For the text-containing cell, return its midpoint in [X, Y] coordinate format. 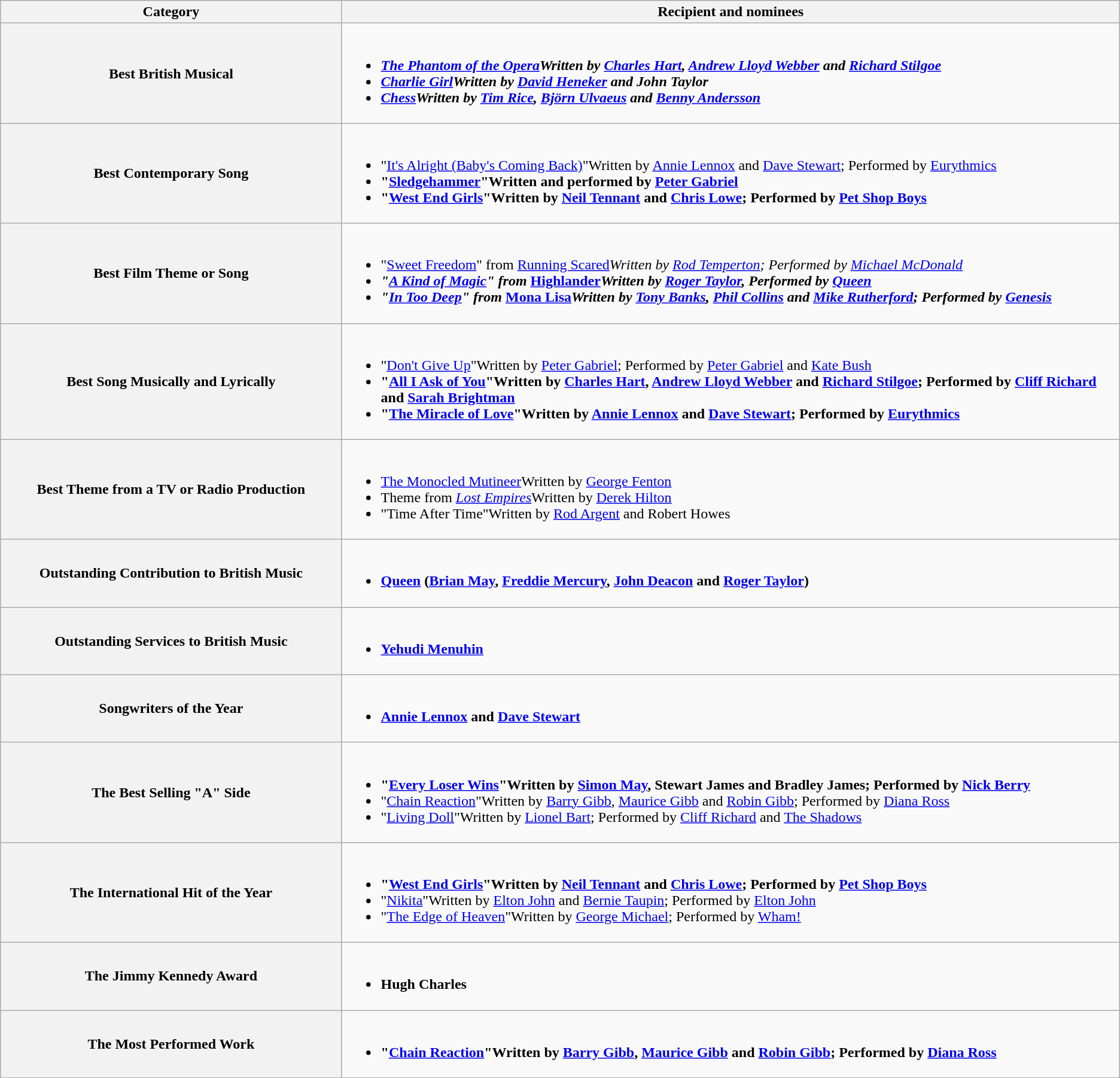
Outstanding Services to British Music [171, 640]
Best Contemporary Song [171, 174]
Hugh Charles [731, 976]
Best Film Theme or Song [171, 273]
The Best Selling "A" Side [171, 792]
Category [171, 12]
"Chain Reaction"Written by Barry Gibb, Maurice Gibb and Robin Gibb; Performed by Diana Ross [731, 1044]
Queen (Brian May, Freddie Mercury, John Deacon and Roger Taylor) [731, 573]
Best British Musical [171, 73]
Songwriters of the Year [171, 709]
Best Theme from a TV or Radio Production [171, 490]
Yehudi Menuhin [731, 640]
The Jimmy Kennedy Award [171, 976]
Outstanding Contribution to British Music [171, 573]
The Monocled MutineerWritten by George FentonTheme from Lost EmpiresWritten by Derek Hilton"Time After Time"Written by Rod Argent and Robert Howes [731, 490]
The Most Performed Work [171, 1044]
Recipient and nominees [731, 12]
Annie Lennox and Dave Stewart [731, 709]
Best Song Musically and Lyrically [171, 381]
The International Hit of the Year [171, 892]
